Return the [x, y] coordinate for the center point of the cell that contains the specified text.  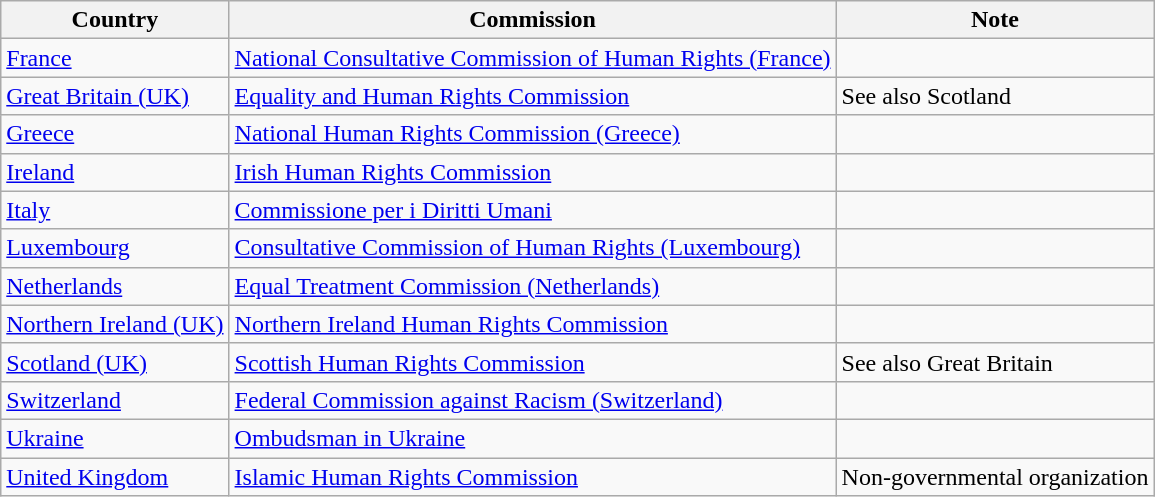
Scottish Human Rights Commission [532, 362]
Commission [532, 20]
See also Scotland [995, 96]
Greece [115, 134]
Equality and Human Rights Commission [532, 96]
Ireland [115, 172]
Federal Commission against Racism (Switzerland) [532, 400]
Commissione per i Diritti Umani [532, 210]
Northern Ireland (UK) [115, 324]
France [115, 58]
National Consultative Commission of Human Rights (France) [532, 58]
Equal Treatment Commission (Netherlands) [532, 286]
Netherlands [115, 286]
Switzerland [115, 400]
Irish Human Rights Commission [532, 172]
Ukraine [115, 438]
Ombudsman in Ukraine [532, 438]
Scotland (UK) [115, 362]
Italy [115, 210]
Luxembourg [115, 248]
Islamic Human Rights Commission [532, 477]
Northern Ireland Human Rights Commission [532, 324]
See also Great Britain [995, 362]
Country [115, 20]
Great Britain (UK) [115, 96]
Consultative Commission of Human Rights (Luxembourg) [532, 248]
United Kingdom [115, 477]
National Human Rights Commission (Greece) [532, 134]
Note [995, 20]
Non-governmental organization [995, 477]
